Identify which cell holds the provided text, then report its [X, Y] central coordinate. 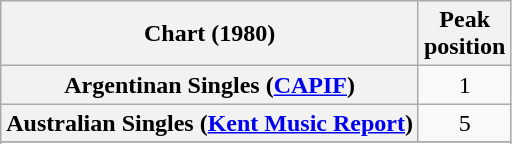
5 [464, 123]
Australian Singles (Kent Music Report) [210, 123]
Peakposition [464, 34]
1 [464, 85]
Argentinan Singles (CAPIF) [210, 85]
Chart (1980) [210, 34]
